Detect which cell encompasses the target text, then output its (x, y) center coordinate. 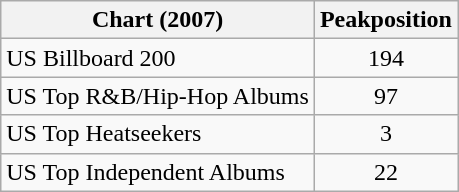
22 (386, 172)
US Top R&B/Hip-Hop Albums (158, 96)
194 (386, 58)
US Top Heatseekers (158, 134)
US Top Independent Albums (158, 172)
US Billboard 200 (158, 58)
3 (386, 134)
Peakposition (386, 20)
Chart (2007) (158, 20)
97 (386, 96)
